Capture the cell that displays the provided text and extract its (x, y) central coordinate. 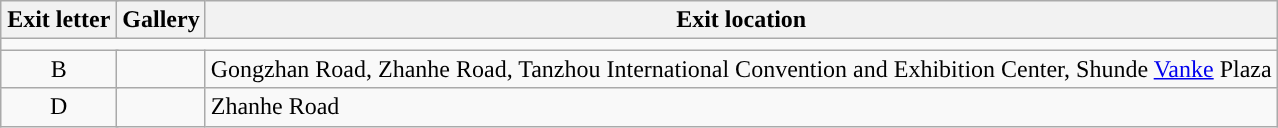
Exit location (741, 20)
D (59, 107)
Gongzhan Road, Zhanhe Road, Tanzhou International Convention and Exhibition Center, Shunde Vanke Plaza (741, 69)
B (59, 69)
Gallery (161, 20)
Zhanhe Road (741, 107)
Exit letter (59, 20)
